Find where the given text appears and provide that cell's center as (X, Y) coordinate. 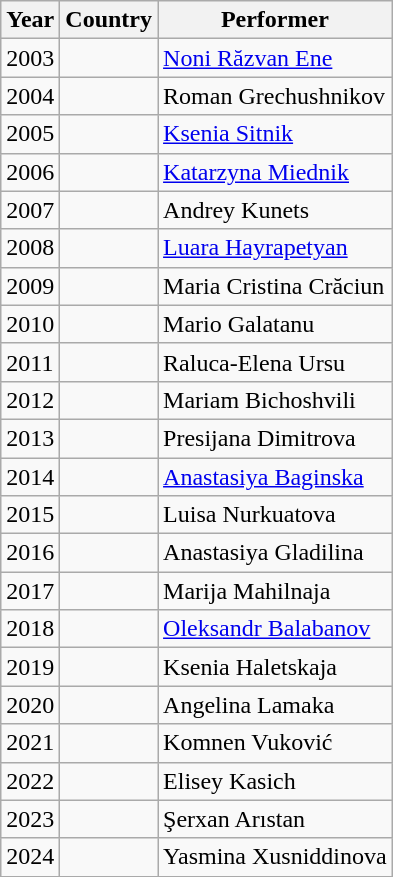
2009 (30, 286)
2018 (30, 629)
2019 (30, 667)
Yasmina Xusniddinova (276, 857)
Angelina Lаmaka (276, 705)
Roman Grechushnikov (276, 96)
2006 (30, 172)
2023 (30, 819)
Anastasiya Baginska (276, 477)
Year (30, 20)
2004 (30, 96)
Performer (276, 20)
Ksenia Haletskaja (276, 667)
Katarzyna Miednik (276, 172)
2020 (30, 705)
2011 (30, 362)
2005 (30, 134)
Noni Răzvan Ene (276, 58)
2012 (30, 400)
2022 (30, 781)
Şerxan Arıstan (276, 819)
Elisey Kasich (276, 781)
Country (109, 20)
Luara Hayrapetyan (276, 248)
2003 (30, 58)
Luisa Nurkuatova (276, 515)
Raluca-Elena Ursu (276, 362)
2007 (30, 210)
Oleksandr Balabanov (276, 629)
Marija Mаhilnaja (276, 591)
2008 (30, 248)
Presijana Dimitrova (276, 438)
Komnen Vuković (276, 743)
Maria Cristina Crăciun (276, 286)
2015 (30, 515)
2024 (30, 857)
2014 (30, 477)
Mario Galatanu (276, 324)
2017 (30, 591)
Anastasiya Gladilina (276, 553)
2021 (30, 743)
2013 (30, 438)
2016 (30, 553)
Andrey Kunets (276, 210)
Mariam Bichoshvili (276, 400)
2010 (30, 324)
Ksenia Sitnik (276, 134)
